Detect which cell encompasses the target text, then output its [x, y] center coordinate. 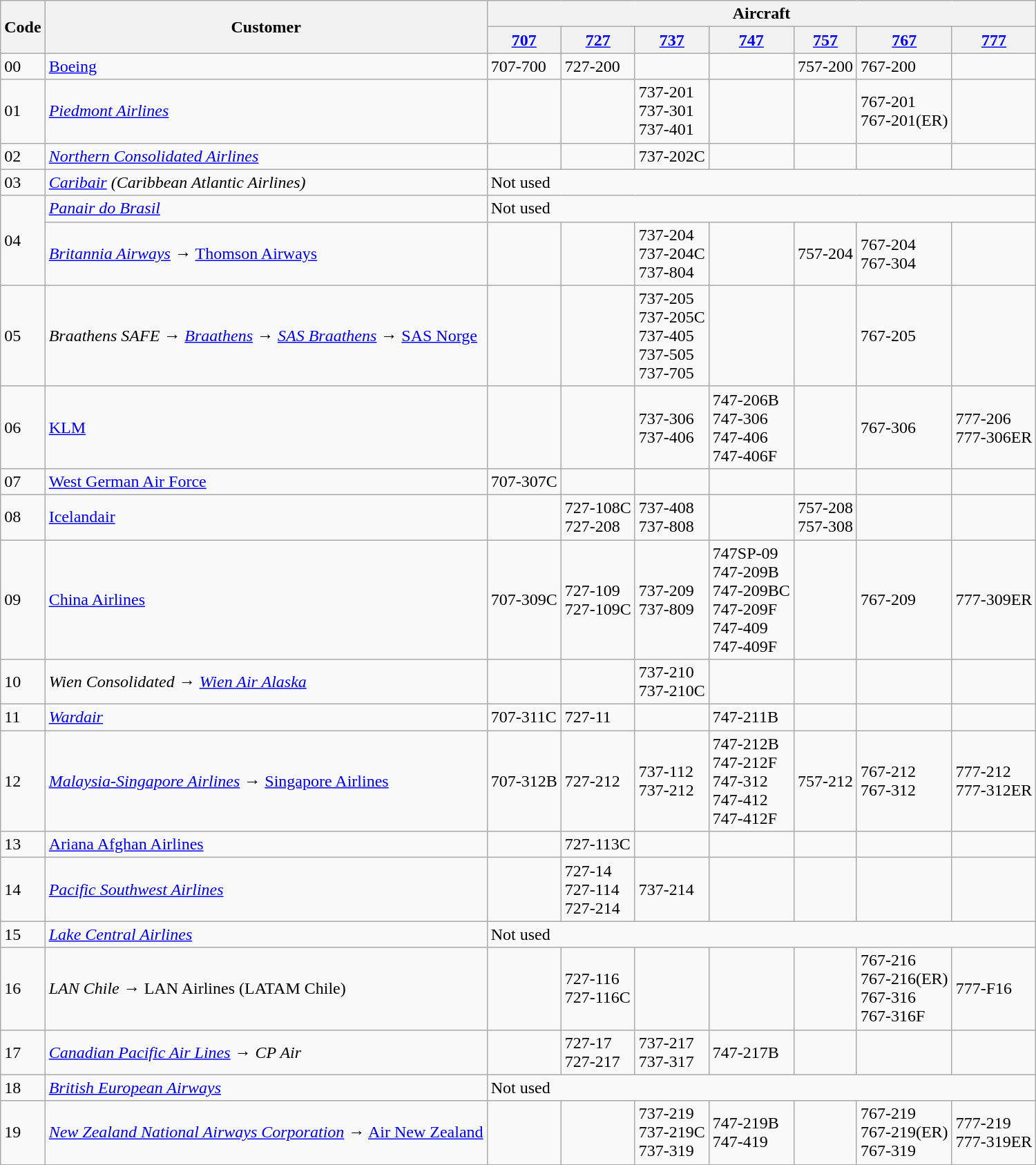
727-14727-114727-214 [598, 889]
777-309ER [994, 599]
767-306 [904, 427]
747-212B747-212F747-312747-412747-412F [751, 781]
00 [23, 66]
767-216767-216(ER)767-316767-316F [904, 989]
727 [598, 40]
767-201767-201(ER) [904, 111]
757-208757-308 [825, 517]
737-205737-205C737-405737-505737-705 [671, 336]
757 [825, 40]
12 [23, 781]
09 [23, 599]
747-206B747-306747-406747-406F [751, 427]
777-206777-306ER [994, 427]
737-219737-219C737-319 [671, 1133]
737-202C [671, 156]
Malaysia-Singapore Airlines → Singapore Airlines [266, 781]
Northern Consolidated Airlines [266, 156]
777-212777-312ER [994, 781]
08 [23, 517]
767-219767-219(ER)767-319 [904, 1133]
16 [23, 989]
737-209737-809 [671, 599]
17 [23, 1052]
03 [23, 182]
727-116727-116C [598, 989]
Britannia Airways → Thomson Airways [266, 253]
737-210737-210C [671, 682]
767-212767-312 [904, 781]
707-700 [524, 66]
Canadian Pacific Air Lines → CP Air [266, 1052]
737-204737-204C737-804 [671, 253]
13 [23, 845]
19 [23, 1133]
Lake Central Airlines [266, 934]
707-311C [524, 718]
757-204 [825, 253]
767-204767-304 [904, 253]
LAN Chile → LAN Airlines (LATAM Chile) [266, 989]
14 [23, 889]
747-219B747-419 [751, 1133]
737-217737-317 [671, 1052]
747 [751, 40]
British European Airways [266, 1088]
727-17727-217 [598, 1052]
Customer [266, 27]
707-307C [524, 481]
737-112737-212 [671, 781]
757-212 [825, 781]
Panair do Brasil [266, 209]
Piedmont Airlines [266, 111]
707-312B [524, 781]
737-201737-301737-401 [671, 111]
727-113C [598, 845]
727-108C727-208 [598, 517]
Wien Consolidated → Wien Air Alaska [266, 682]
West German Air Force [266, 481]
06 [23, 427]
05 [23, 336]
18 [23, 1088]
Pacific Southwest Airlines [266, 889]
777-219777-319ER [994, 1133]
727-11 [598, 718]
737-408737-808 [671, 517]
757-200 [825, 66]
707-309C [524, 599]
Boeing [266, 66]
737-306737-406 [671, 427]
01 [23, 111]
10 [23, 682]
747-217B [751, 1052]
New Zealand National Airways Corporation → Air New Zealand [266, 1133]
777 [994, 40]
737-214 [671, 889]
Aircraft [761, 14]
04 [23, 240]
KLM [266, 427]
Ariana Afghan Airlines [266, 845]
747SP-09747-209B747-209BC747-209F747-409747-409F [751, 599]
727-212 [598, 781]
707 [524, 40]
737 [671, 40]
Braathens SAFE → Braathens → SAS Braathens → SAS Norge [266, 336]
Caribair (Caribbean Atlantic Airlines) [266, 182]
Icelandair [266, 517]
15 [23, 934]
Wardair [266, 718]
07 [23, 481]
China Airlines [266, 599]
767 [904, 40]
Code [23, 27]
767-200 [904, 66]
747-211B [751, 718]
777-F16 [994, 989]
02 [23, 156]
11 [23, 718]
727-200 [598, 66]
727-109727-109C [598, 599]
767-205 [904, 336]
767-209 [904, 599]
